Determine the (x, y) coordinate at the center of the cell enclosing the given text.  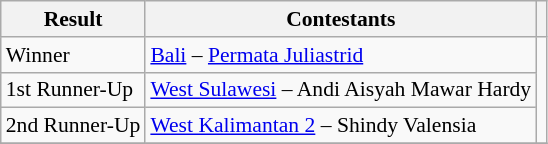
West Kalimantan 2 – Shindy Valensia (340, 126)
2nd Runner-Up (74, 126)
Bali – Permata Juliastrid (340, 55)
Result (74, 19)
Winner (74, 55)
West Sulawesi – Andi Aisyah Mawar Hardy (340, 90)
1st Runner-Up (74, 90)
Contestants (340, 19)
